Find where the given text appears and provide that cell's center as [x, y] coordinate. 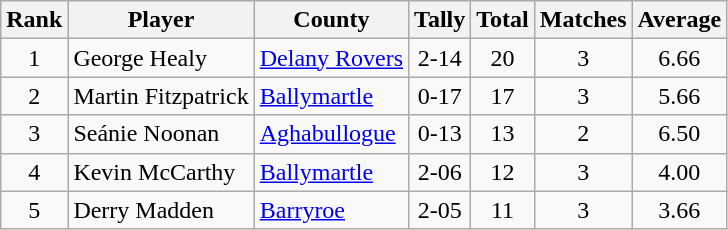
2-05 [440, 210]
5 [34, 210]
Barryroe [331, 210]
Aghabullogue [331, 134]
Delany Rovers [331, 58]
6.66 [680, 58]
6.50 [680, 134]
Kevin McCarthy [161, 172]
0-13 [440, 134]
3.66 [680, 210]
Total [503, 20]
Martin Fitzpatrick [161, 96]
4 [34, 172]
2-06 [440, 172]
Average [680, 20]
17 [503, 96]
4.00 [680, 172]
Tally [440, 20]
5.66 [680, 96]
Rank [34, 20]
20 [503, 58]
Derry Madden [161, 210]
0-17 [440, 96]
11 [503, 210]
2-14 [440, 58]
Matches [583, 20]
Player [161, 20]
George Healy [161, 58]
Seánie Noonan [161, 134]
1 [34, 58]
County [331, 20]
12 [503, 172]
13 [503, 134]
